Identify which cell holds the provided text, then report its [x, y] central coordinate. 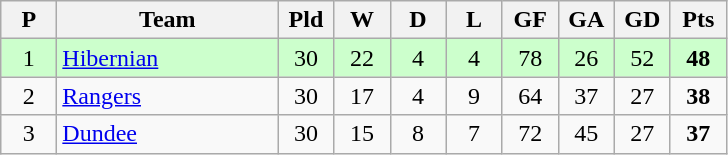
48 [698, 58]
9 [474, 96]
3 [29, 134]
72 [530, 134]
45 [586, 134]
L [474, 20]
GA [586, 20]
Pts [698, 20]
22 [362, 58]
52 [642, 58]
17 [362, 96]
Dundee [168, 134]
Pld [306, 20]
Hibernian [168, 58]
P [29, 20]
Rangers [168, 96]
26 [586, 58]
Team [168, 20]
7 [474, 134]
2 [29, 96]
D [418, 20]
GD [642, 20]
W [362, 20]
1 [29, 58]
64 [530, 96]
GF [530, 20]
78 [530, 58]
38 [698, 96]
8 [418, 134]
15 [362, 134]
